Identify which cell holds the provided text, then report its (X, Y) central coordinate. 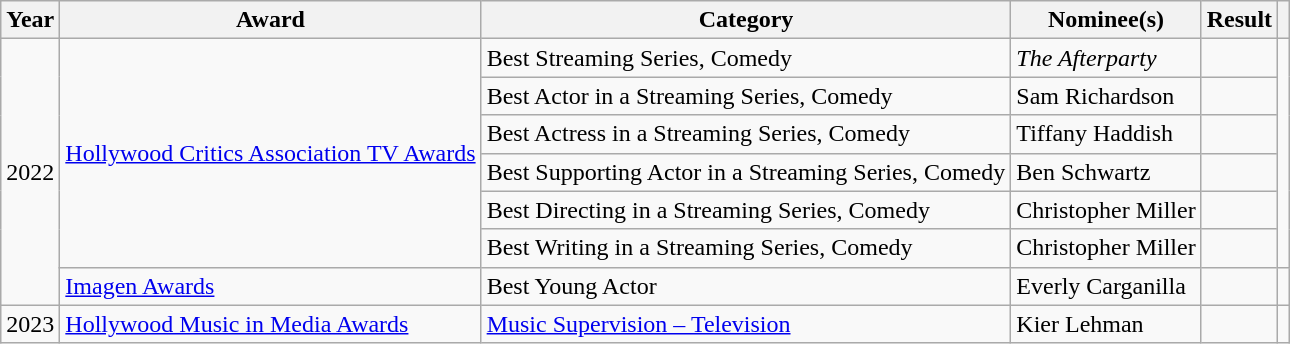
Year (30, 20)
Kier Lehman (1106, 324)
Music Supervision – Television (746, 324)
Best Actress in a Streaming Series, Comedy (746, 134)
Best Directing in a Streaming Series, Comedy (746, 210)
2022 (30, 172)
Best Writing in a Streaming Series, Comedy (746, 248)
Imagen Awards (270, 286)
2023 (30, 324)
Best Young Actor (746, 286)
Ben Schwartz (1106, 172)
Sam Richardson (1106, 96)
Hollywood Critics Association TV Awards (270, 153)
Best Streaming Series, Comedy (746, 58)
Category (746, 20)
Everly Carganilla (1106, 286)
The Afterparty (1106, 58)
Award (270, 20)
Best Actor in a Streaming Series, Comedy (746, 96)
Tiffany Haddish (1106, 134)
Result (1239, 20)
Best Supporting Actor in a Streaming Series, Comedy (746, 172)
Hollywood Music in Media Awards (270, 324)
Nominee(s) (1106, 20)
